From the cell containing the given text, extract its center point as [X, Y] coordinate. 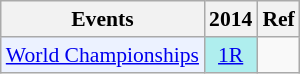
World Championships [102, 55]
1R [230, 55]
Events [102, 19]
2014 [230, 19]
Ref [278, 19]
